Return the [x, y] coordinate for the center point of the cell that contains the specified text.  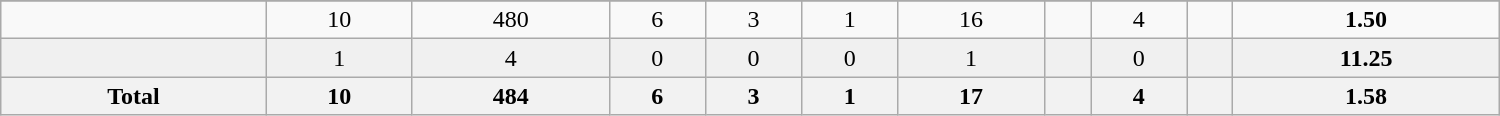
Total [134, 96]
480 [510, 20]
1.50 [1366, 20]
17 [971, 96]
16 [971, 20]
11.25 [1366, 58]
484 [510, 96]
1.58 [1366, 96]
